Provide the [X, Y] coordinate of the cell's center where the given text is located.  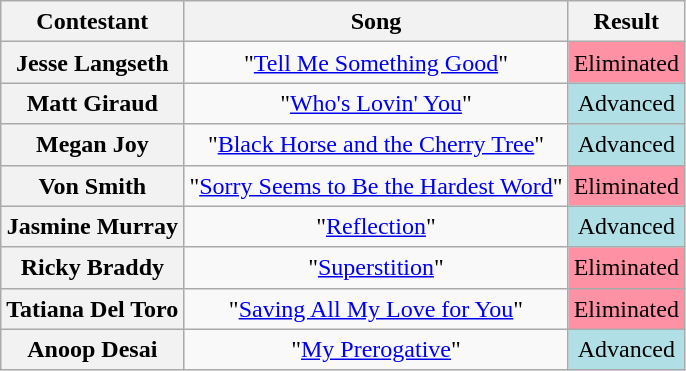
"Saving All My Love for You" [376, 308]
Anoop Desai [92, 350]
Song [376, 22]
"Tell Me Something Good" [376, 62]
Megan Joy [92, 144]
"Superstition" [376, 268]
Matt Giraud [92, 104]
"Sorry Seems to Be the Hardest Word" [376, 186]
Result [626, 22]
Jesse Langseth [92, 62]
Ricky Braddy [92, 268]
Jasmine Murray [92, 226]
"Black Horse and the Cherry Tree" [376, 144]
Von Smith [92, 186]
"Who's Lovin' You" [376, 104]
"My Prerogative" [376, 350]
Tatiana Del Toro [92, 308]
Contestant [92, 22]
"Reflection" [376, 226]
